Scan for the cell matching the given text and deliver its (X, Y) coordinate at center. 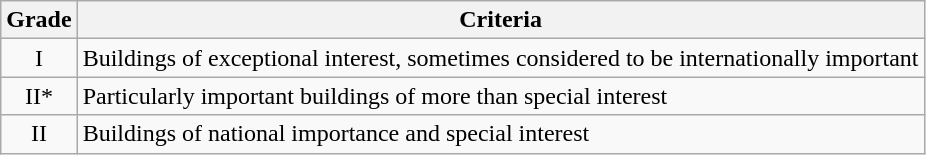
II* (39, 96)
Criteria (500, 20)
Buildings of national importance and special interest (500, 134)
Grade (39, 20)
I (39, 58)
Particularly important buildings of more than special interest (500, 96)
Buildings of exceptional interest, sometimes considered to be internationally important (500, 58)
II (39, 134)
